Provide the (x, y) coordinate of the cell's center where the given text is located.  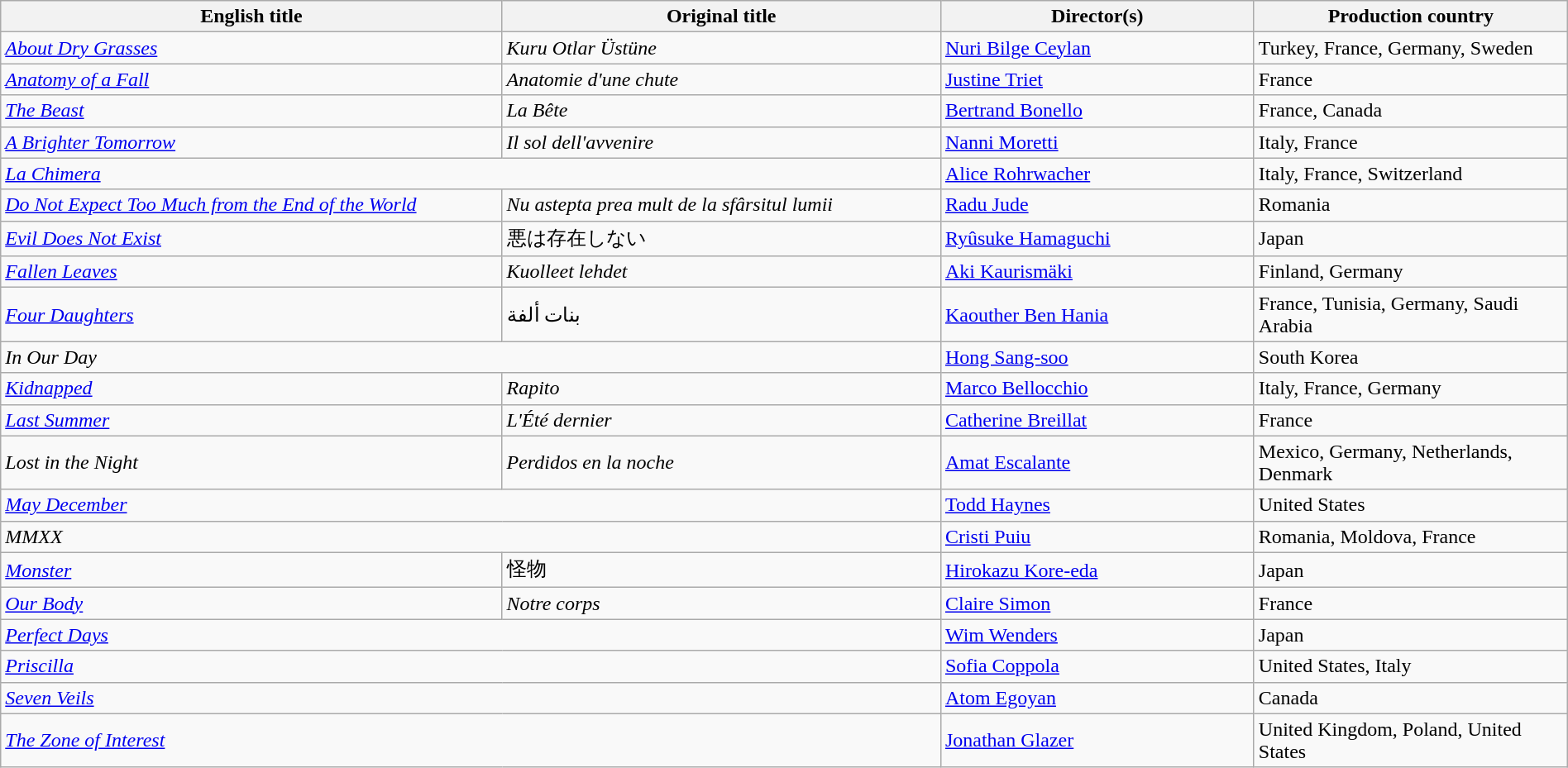
United Kingdom, Poland, United States (1411, 741)
Cristi Puiu (1097, 537)
Nuri Bilge Ceylan (1097, 48)
Catherine Breillat (1097, 420)
Ryûsuke Hamaguchi (1097, 238)
Nu astepta prea mult de la sfârsitul lumii (721, 205)
Italy, France, Switzerland (1411, 174)
Priscilla (471, 666)
Bertrand Bonello (1097, 111)
The Beast (251, 111)
怪物 (721, 570)
Todd Haynes (1097, 505)
South Korea (1411, 357)
MMXX (471, 537)
Kuru Otlar Üstüne (721, 48)
Il sol dell'avvenire (721, 142)
Mexico, Germany, Netherlands, Denmark (1411, 463)
Hirokazu Kore-eda (1097, 570)
Amat Escalante (1097, 463)
Romania (1411, 205)
Kaouther Ben Hania (1097, 314)
Alice Rohrwacher (1097, 174)
Monster (251, 570)
May December (471, 505)
Our Body (251, 603)
Italy, France, Germany (1411, 389)
English title (251, 17)
Atom Egoyan (1097, 698)
France, Tunisia, Germany, Saudi Arabia (1411, 314)
Four Daughters (251, 314)
Turkey, France, Germany, Sweden (1411, 48)
United States, Italy (1411, 666)
Aki Kaurismäki (1097, 272)
Kuolleet lehdet (721, 272)
Anatomy of a Fall (251, 79)
Original title (721, 17)
Perdidos en la noche (721, 463)
Radu Jude (1097, 205)
Jonathan Glazer (1097, 741)
Kidnapped (251, 389)
L'Été dernier (721, 420)
Hong Sang-soo (1097, 357)
The Zone of Interest (471, 741)
Nanni Moretti (1097, 142)
Claire Simon (1097, 603)
悪は存在しない (721, 238)
La Bête (721, 111)
Seven Veils (471, 698)
Justine Triet (1097, 79)
Canada (1411, 698)
Last Summer (251, 420)
Perfect Days (471, 635)
Anatomie d'une chute (721, 79)
La Chimera (471, 174)
Wim Wenders (1097, 635)
In Our Day (471, 357)
Notre corps (721, 603)
United States (1411, 505)
Sofia Coppola (1097, 666)
Do Not Expect Too Much from the End of the World (251, 205)
About Dry Grasses (251, 48)
A Brighter Tomorrow (251, 142)
Finland, Germany (1411, 272)
Production country (1411, 17)
بنات ألفة (721, 314)
Italy, France (1411, 142)
Marco Bellocchio (1097, 389)
France, Canada (1411, 111)
Evil Does Not Exist (251, 238)
Director(s) (1097, 17)
Fallen Leaves (251, 272)
Romania, Moldova, France (1411, 537)
Lost in the Night (251, 463)
Rapito (721, 389)
